Search for the cell housing the specified text and yield its [x, y] center coordinate. 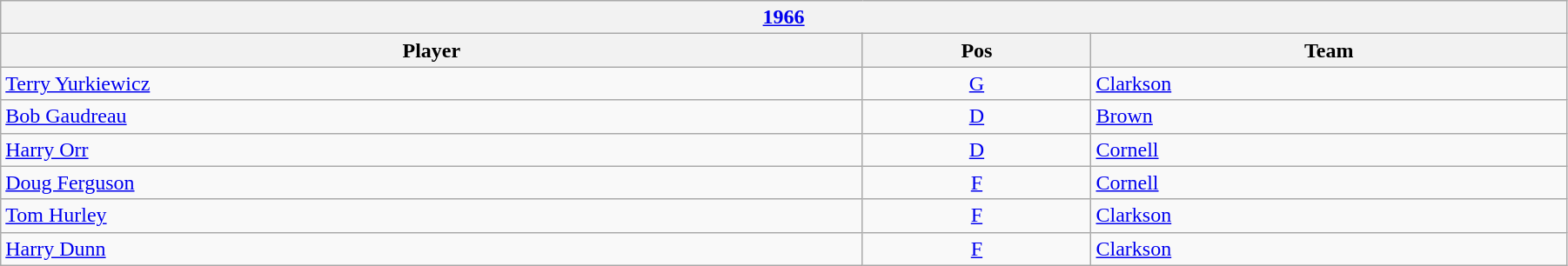
Doug Ferguson [432, 183]
Terry Yurkiewicz [432, 83]
1966 [784, 17]
Harry Orr [432, 150]
Brown [1329, 116]
Player [432, 50]
Pos [976, 50]
Bob Gaudreau [432, 116]
G [976, 83]
Team [1329, 50]
Tom Hurley [432, 216]
Harry Dunn [432, 249]
